Extract the [x, y] coordinate from the center of the cell holding the provided text.  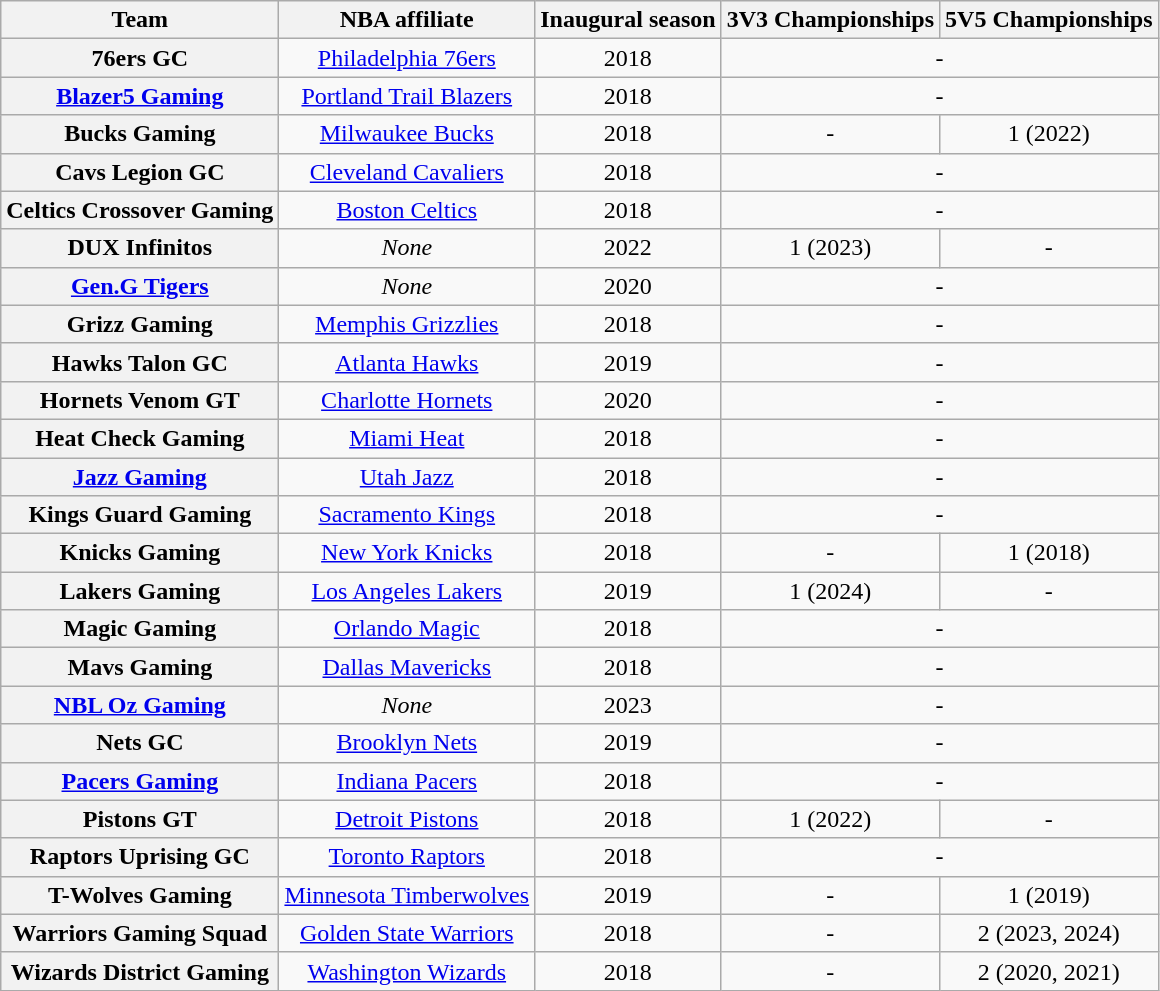
Hawks Talon GC [140, 362]
Washington Wizards [407, 971]
2023 [628, 705]
Mavs Gaming [140, 667]
Gen.G Tigers [140, 286]
Inaugural season [628, 20]
76ers GC [140, 58]
Boston Celtics [407, 210]
Memphis Grizzlies [407, 324]
NBL Oz Gaming [140, 705]
Philadelphia 76ers [407, 58]
Golden State Warriors [407, 933]
Cavs Legion GC [140, 172]
2022 [628, 248]
Dallas Mavericks [407, 667]
1 (2018) [1049, 553]
Bucks Gaming [140, 134]
Portland Trail Blazers [407, 96]
Grizz Gaming [140, 324]
2 (2020, 2021) [1049, 971]
5V5 Championships [1049, 20]
DUX Infinitos [140, 248]
Hornets Venom GT [140, 400]
2 (2023, 2024) [1049, 933]
Los Angeles Lakers [407, 591]
Miami Heat [407, 438]
Warriors Gaming Squad [140, 933]
T-Wolves Gaming [140, 895]
Orlando Magic [407, 629]
1 (2023) [830, 248]
Nets GC [140, 743]
Celtics Crossover Gaming [140, 210]
Team [140, 20]
Milwaukee Bucks [407, 134]
Heat Check Gaming [140, 438]
NBA affiliate [407, 20]
Minnesota Timberwolves [407, 895]
Indiana Pacers [407, 781]
1 (2024) [830, 591]
Jazz Gaming [140, 477]
Kings Guard Gaming [140, 515]
Detroit Pistons [407, 819]
Charlotte Hornets [407, 400]
New York Knicks [407, 553]
Atlanta Hawks [407, 362]
Magic Gaming [140, 629]
Pacers Gaming [140, 781]
Toronto Raptors [407, 857]
Lakers Gaming [140, 591]
Sacramento Kings [407, 515]
Raptors Uprising GC [140, 857]
Cleveland Cavaliers [407, 172]
Blazer5 Gaming [140, 96]
Utah Jazz [407, 477]
Wizards District Gaming [140, 971]
Knicks Gaming [140, 553]
Pistons GT [140, 819]
1 (2019) [1049, 895]
Brooklyn Nets [407, 743]
3V3 Championships [830, 20]
